Capture the cell that displays the provided text and extract its [x, y] central coordinate. 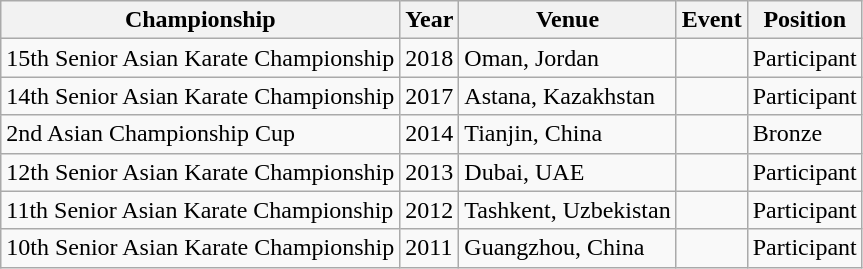
Tianjin, China [568, 134]
2nd Asian Championship Cup [200, 134]
2018 [430, 58]
Position [804, 20]
Year [430, 20]
12th Senior Asian Karate Championship [200, 172]
Oman, Jordan [568, 58]
15th Senior Asian Karate Championship [200, 58]
2017 [430, 96]
Championship [200, 20]
Astana, Kazakhstan [568, 96]
10th Senior Asian Karate Championship [200, 248]
Guangzhou, China [568, 248]
2014 [430, 134]
Event [712, 20]
2012 [430, 210]
11th Senior Asian Karate Championship [200, 210]
Bronze [804, 134]
Dubai, UAE [568, 172]
Tashkent, Uzbekistan [568, 210]
Venue [568, 20]
14th Senior Asian Karate Championship [200, 96]
2013 [430, 172]
2011 [430, 248]
